Return [x, y] of the center of cell containing provided text 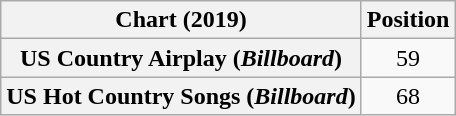
US Country Airplay (Billboard) [181, 58]
59 [408, 58]
68 [408, 96]
US Hot Country Songs (Billboard) [181, 96]
Chart (2019) [181, 20]
Position [408, 20]
